Scan for the cell matching the given text and deliver its [X, Y] coordinate at center. 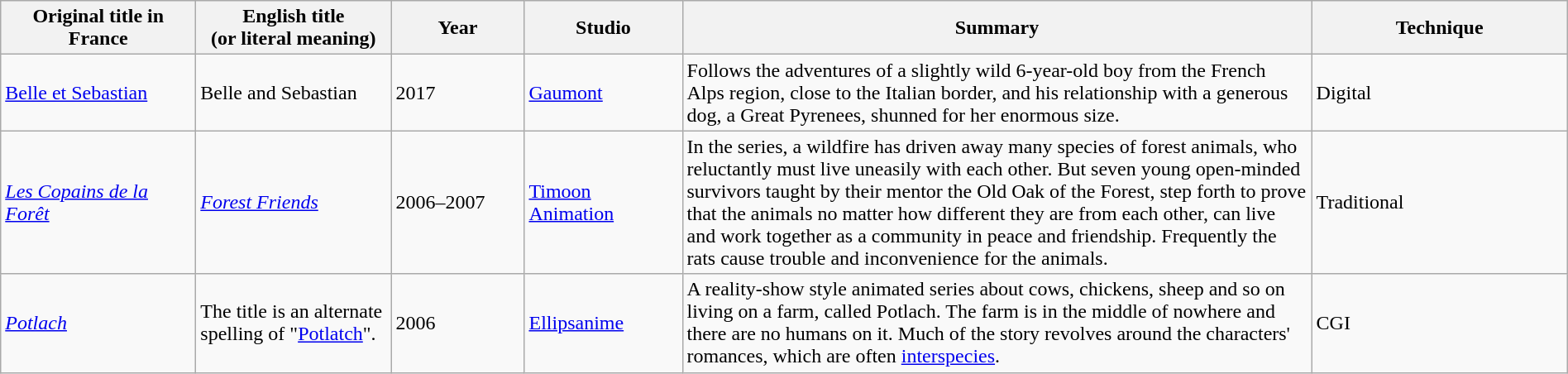
Gaumont [604, 93]
2017 [458, 93]
Ellipsanime [604, 323]
Summary [997, 28]
Traditional [1439, 202]
Forest Friends [294, 202]
Technique [1439, 28]
2006 [458, 323]
Digital [1439, 93]
Studio [604, 28]
2006–2007 [458, 202]
Belle and Sebastian [294, 93]
Potlach [98, 323]
Timoon Animation [604, 202]
English title(or literal meaning) [294, 28]
Year [458, 28]
The title is an alternate spelling of "Potlatch". [294, 323]
Les Copains de la Forêt [98, 202]
Original title in France [98, 28]
CGI [1439, 323]
Belle et Sebastian [98, 93]
